Identify which cell holds the provided text, then report its (X, Y) central coordinate. 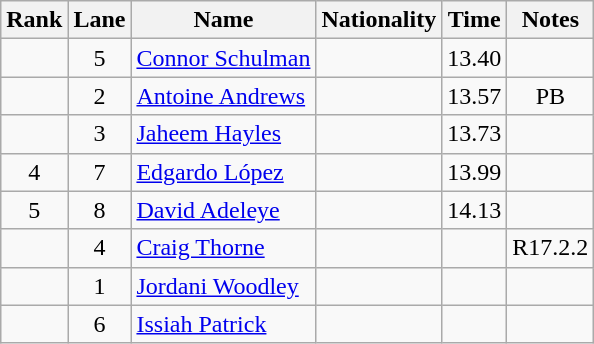
Edgardo López (224, 172)
8 (100, 210)
Nationality (379, 20)
2 (100, 96)
Notes (550, 20)
Antoine Andrews (224, 96)
PB (550, 96)
Craig Thorne (224, 248)
6 (100, 324)
David Adeleye (224, 210)
R17.2.2 (550, 248)
Rank (34, 20)
3 (100, 134)
13.73 (474, 134)
Jaheem Hayles (224, 134)
Jordani Woodley (224, 286)
7 (100, 172)
13.99 (474, 172)
Issiah Patrick (224, 324)
14.13 (474, 210)
Connor Schulman (224, 58)
Lane (100, 20)
13.57 (474, 96)
1 (100, 286)
13.40 (474, 58)
Name (224, 20)
Time (474, 20)
